Determine the [X, Y] coordinate at the center of the cell enclosing the given text.  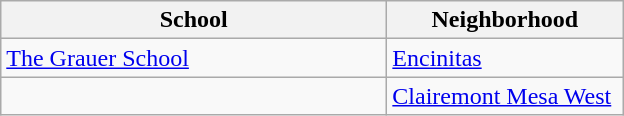
Encinitas [505, 58]
Neighborhood [505, 20]
School [194, 20]
Clairemont Mesa West [505, 96]
The Grauer School [194, 58]
